Return the (X, Y) coordinate for the center point of the cell that contains the specified text.  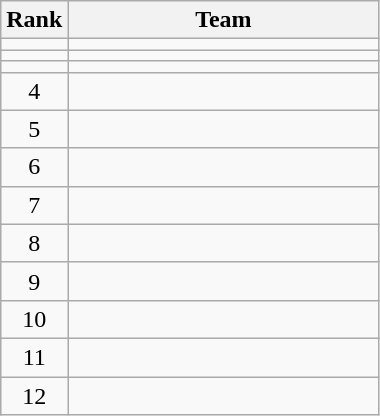
8 (34, 243)
11 (34, 357)
12 (34, 395)
6 (34, 167)
9 (34, 281)
4 (34, 91)
Team (224, 20)
5 (34, 129)
7 (34, 205)
Rank (34, 20)
10 (34, 319)
